For the text-containing cell, return its midpoint in (X, Y) coordinate format. 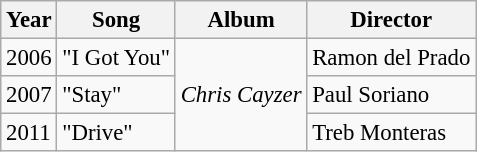
Album (240, 20)
2006 (29, 58)
"Stay" (116, 95)
2011 (29, 133)
Chris Cayzer (240, 96)
Paul Soriano (392, 95)
Song (116, 20)
"Drive" (116, 133)
Year (29, 20)
"I Got You" (116, 58)
Director (392, 20)
Ramon del Prado (392, 58)
Treb Monteras (392, 133)
2007 (29, 95)
